Scan for the cell matching the given text and deliver its (X, Y) coordinate at center. 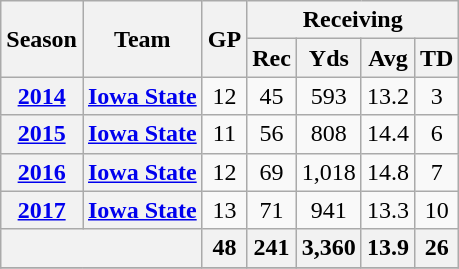
45 (272, 96)
2017 (42, 210)
2015 (42, 134)
6 (436, 134)
Team (142, 39)
7 (436, 172)
48 (224, 248)
Season (42, 39)
941 (328, 210)
2014 (42, 96)
GP (224, 39)
808 (328, 134)
11 (224, 134)
3,360 (328, 248)
13.3 (388, 210)
Avg (388, 58)
71 (272, 210)
14.8 (388, 172)
10 (436, 210)
14.4 (388, 134)
26 (436, 248)
593 (328, 96)
241 (272, 248)
TD (436, 58)
Yds (328, 58)
Rec (272, 58)
2016 (42, 172)
1,018 (328, 172)
Receiving (353, 20)
13.2 (388, 96)
13.9 (388, 248)
3 (436, 96)
69 (272, 172)
13 (224, 210)
56 (272, 134)
